Determine the (X, Y) coordinate at the center of the cell enclosing the given text.  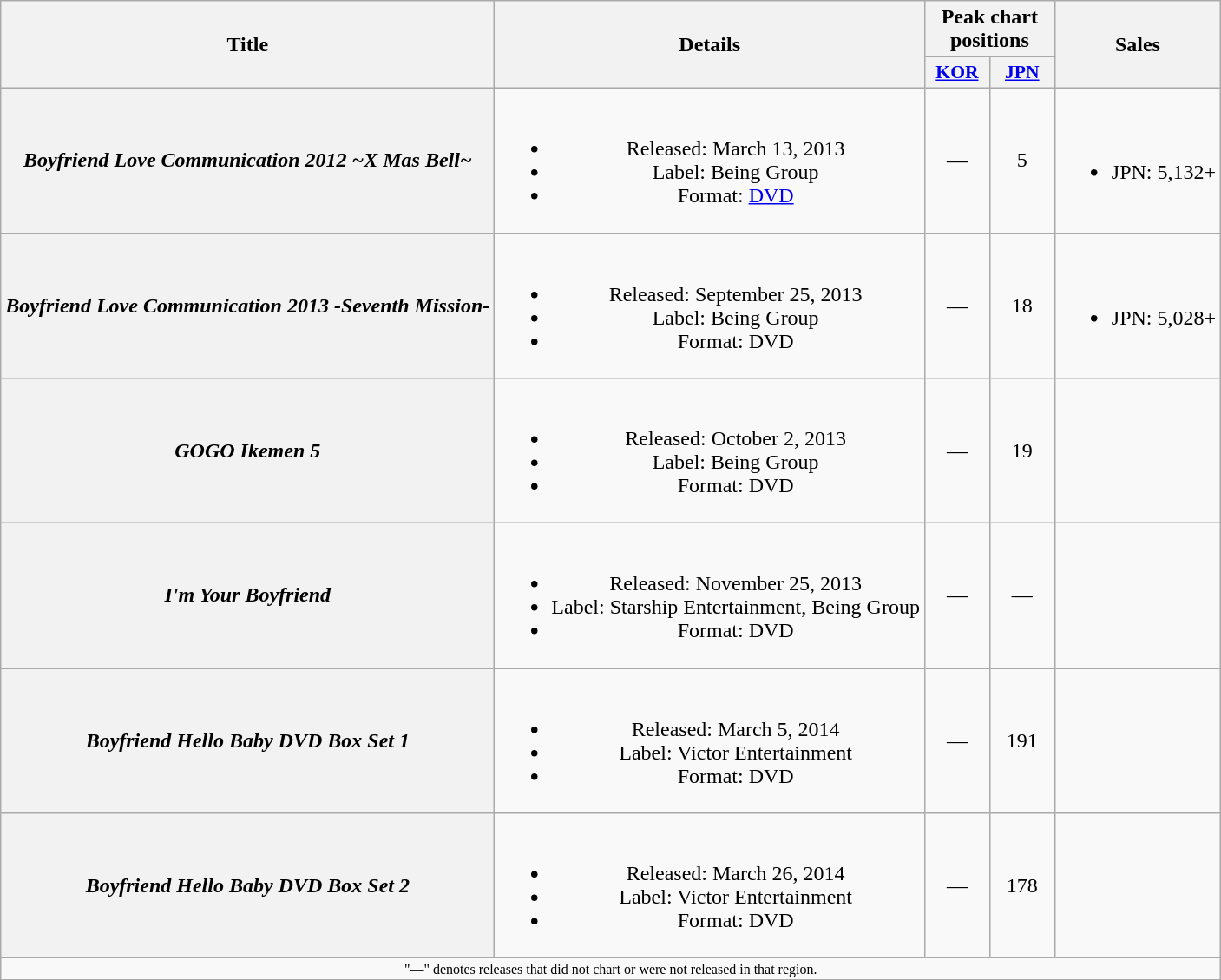
Sales (1137, 45)
191 (1022, 741)
Title (248, 45)
Boyfriend Love Communication 2013 -Seventh Mission- (248, 306)
JPN: 5,132+ (1137, 160)
Released: September 25, 2013 Label: Being GroupFormat: DVD (710, 306)
18 (1022, 306)
Released: March 26, 2014 Label: Victor EntertainmentFormat: DVD (710, 885)
Released: March 5, 2014 Label: Victor EntertainmentFormat: DVD (710, 741)
KOR (956, 73)
Released: November 25, 2013 Label: Starship Entertainment, Being GroupFormat: DVD (710, 595)
I'm Your Boyfriend (248, 595)
Boyfriend Hello Baby DVD Box Set 1 (248, 741)
JPN: 5,028+ (1137, 306)
Boyfriend Hello Baby DVD Box Set 2 (248, 885)
Details (710, 45)
178 (1022, 885)
Boyfriend Love Communication 2012 ~X Mas Bell~ (248, 160)
Peak chart positions (989, 30)
JPN (1022, 73)
5 (1022, 160)
Released: March 13, 2013 Label: Being GroupFormat: DVD (710, 160)
19 (1022, 451)
Released: October 2, 2013 Label: Being GroupFormat: DVD (710, 451)
"—" denotes releases that did not chart or were not released in that region. (611, 969)
GOGO Ikemen 5 (248, 451)
